Return the [x, y] coordinate for the center point of the cell that contains the specified text.  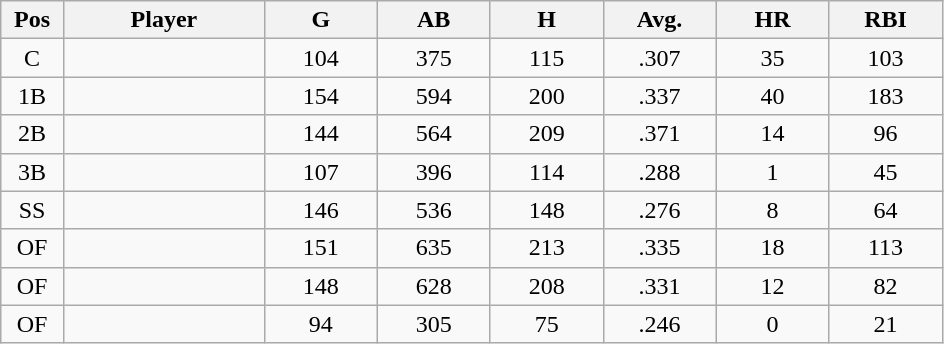
.335 [660, 248]
1B [32, 96]
305 [434, 324]
144 [320, 134]
3B [32, 172]
0 [772, 324]
.246 [660, 324]
.288 [660, 172]
18 [772, 248]
.371 [660, 134]
151 [320, 248]
8 [772, 210]
628 [434, 286]
183 [886, 96]
208 [546, 286]
564 [434, 134]
115 [546, 58]
82 [886, 286]
14 [772, 134]
AB [434, 20]
12 [772, 286]
HR [772, 20]
107 [320, 172]
Player [164, 20]
21 [886, 324]
1 [772, 172]
154 [320, 96]
.307 [660, 58]
40 [772, 96]
35 [772, 58]
536 [434, 210]
635 [434, 248]
104 [320, 58]
.276 [660, 210]
.337 [660, 96]
94 [320, 324]
213 [546, 248]
103 [886, 58]
375 [434, 58]
75 [546, 324]
45 [886, 172]
G [320, 20]
.331 [660, 286]
113 [886, 248]
209 [546, 134]
Avg. [660, 20]
594 [434, 96]
H [546, 20]
Pos [32, 20]
RBI [886, 20]
2B [32, 134]
C [32, 58]
146 [320, 210]
396 [434, 172]
64 [886, 210]
SS [32, 210]
114 [546, 172]
96 [886, 134]
200 [546, 96]
